Pinpoint the cell where the given text exists, returning its (x, y) midpoint coordinate. 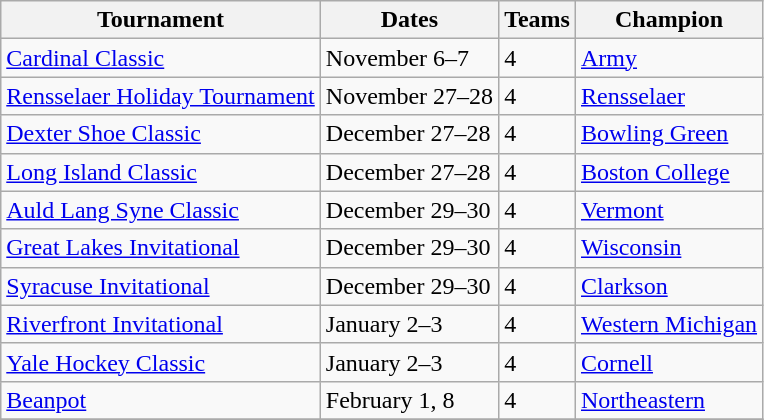
Champion (668, 20)
Bowling Green (668, 134)
Beanpot (161, 400)
Rensselaer (668, 96)
Tournament (161, 20)
Wisconsin (668, 248)
Army (668, 58)
February 1, 8 (409, 400)
Dexter Shoe Classic (161, 134)
Clarkson (668, 286)
Cornell (668, 362)
Cardinal Classic (161, 58)
Rensselaer Holiday Tournament (161, 96)
November 6–7 (409, 58)
November 27–28 (409, 96)
Yale Hockey Classic (161, 362)
Western Michigan (668, 324)
Great Lakes Invitational (161, 248)
Teams (538, 20)
Long Island Classic (161, 172)
Vermont (668, 210)
Dates (409, 20)
Northeastern (668, 400)
Syracuse Invitational (161, 286)
Riverfront Invitational (161, 324)
Auld Lang Syne Classic (161, 210)
Boston College (668, 172)
